Locate the cell with the specified text and output its [x, y] center coordinate. 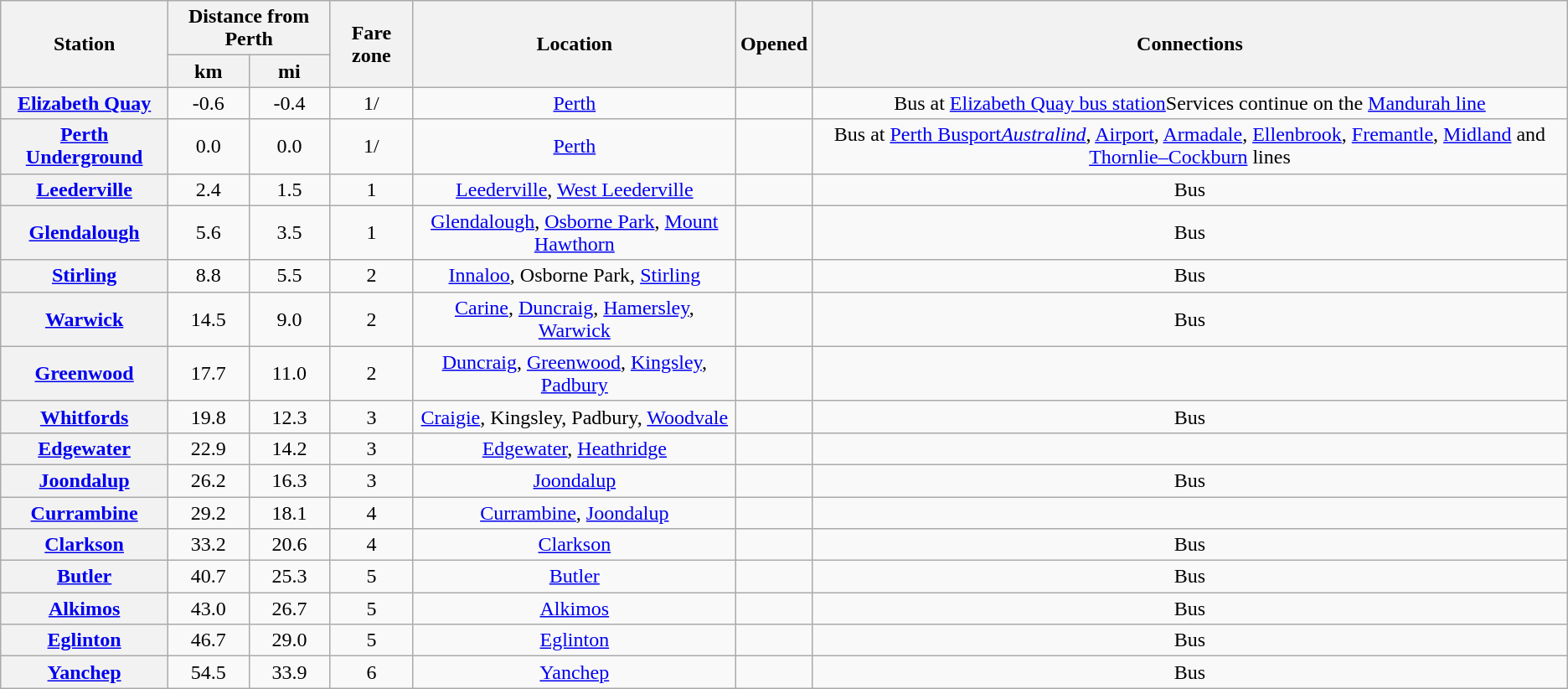
11.0 [290, 374]
Leederville, West Leederville [575, 189]
Warwick [85, 319]
20.6 [290, 545]
Greenwood [85, 374]
33.9 [290, 672]
Leederville [85, 189]
22.9 [208, 448]
8.8 [208, 276]
Opened [774, 44]
40.7 [208, 577]
mi [290, 71]
Bus at Elizabeth Quay bus stationServices continue on the Mandurah line [1190, 103]
5.5 [290, 276]
Connections [1190, 44]
Edgewater [85, 448]
9.0 [290, 319]
Whitfords [85, 417]
km [208, 71]
25.3 [290, 577]
14.2 [290, 448]
Glendalough, Osborne Park, Mount Hawthorn [575, 233]
12.3 [290, 417]
43.0 [208, 609]
-0.4 [290, 103]
Duncraig, Greenwood, Kingsley, Padbury [575, 374]
Edgewater, Heathridge [575, 448]
Stirling [85, 276]
14.5 [208, 319]
Elizabeth Quay [85, 103]
29.2 [208, 512]
Bus at Perth BusportAustralind, Airport, Armadale, Ellenbrook, Fremantle, Midland and Thornlie–Cockburn lines [1190, 146]
3.5 [290, 233]
18.1 [290, 512]
33.2 [208, 545]
Location [575, 44]
26.2 [208, 480]
5.6 [208, 233]
1.5 [290, 189]
16.3 [290, 480]
54.5 [208, 672]
Glendalough [85, 233]
17.7 [208, 374]
Craigie, Kingsley, Padbury, Woodvale [575, 417]
Fare zone [372, 44]
Currambine [85, 512]
Distance from Perth [248, 28]
2.4 [208, 189]
Currambine, Joondalup [575, 512]
19.8 [208, 417]
29.0 [290, 640]
Perth Underground [85, 146]
-0.6 [208, 103]
46.7 [208, 640]
Carine, Duncraig, Hamersley, Warwick [575, 319]
Innaloo, Osborne Park, Stirling [575, 276]
Station [85, 44]
26.7 [290, 609]
6 [372, 672]
